From the cell containing the given text, extract its center point as (X, Y) coordinate. 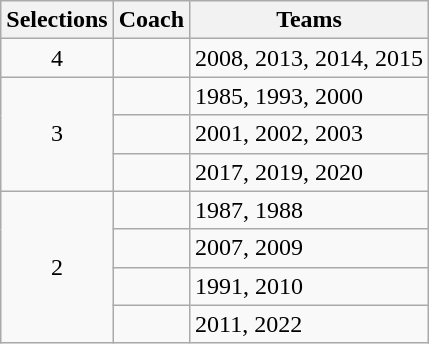
4 (57, 58)
1991, 2010 (310, 286)
2001, 2002, 2003 (310, 134)
2011, 2022 (310, 324)
2017, 2019, 2020 (310, 172)
1985, 1993, 2000 (310, 96)
Teams (310, 20)
Coach (151, 20)
2 (57, 267)
3 (57, 134)
2007, 2009 (310, 248)
Selections (57, 20)
1987, 1988 (310, 210)
2008, 2013, 2014, 2015 (310, 58)
